Determine the (x, y) coordinate at the center of the cell enclosing the given text.  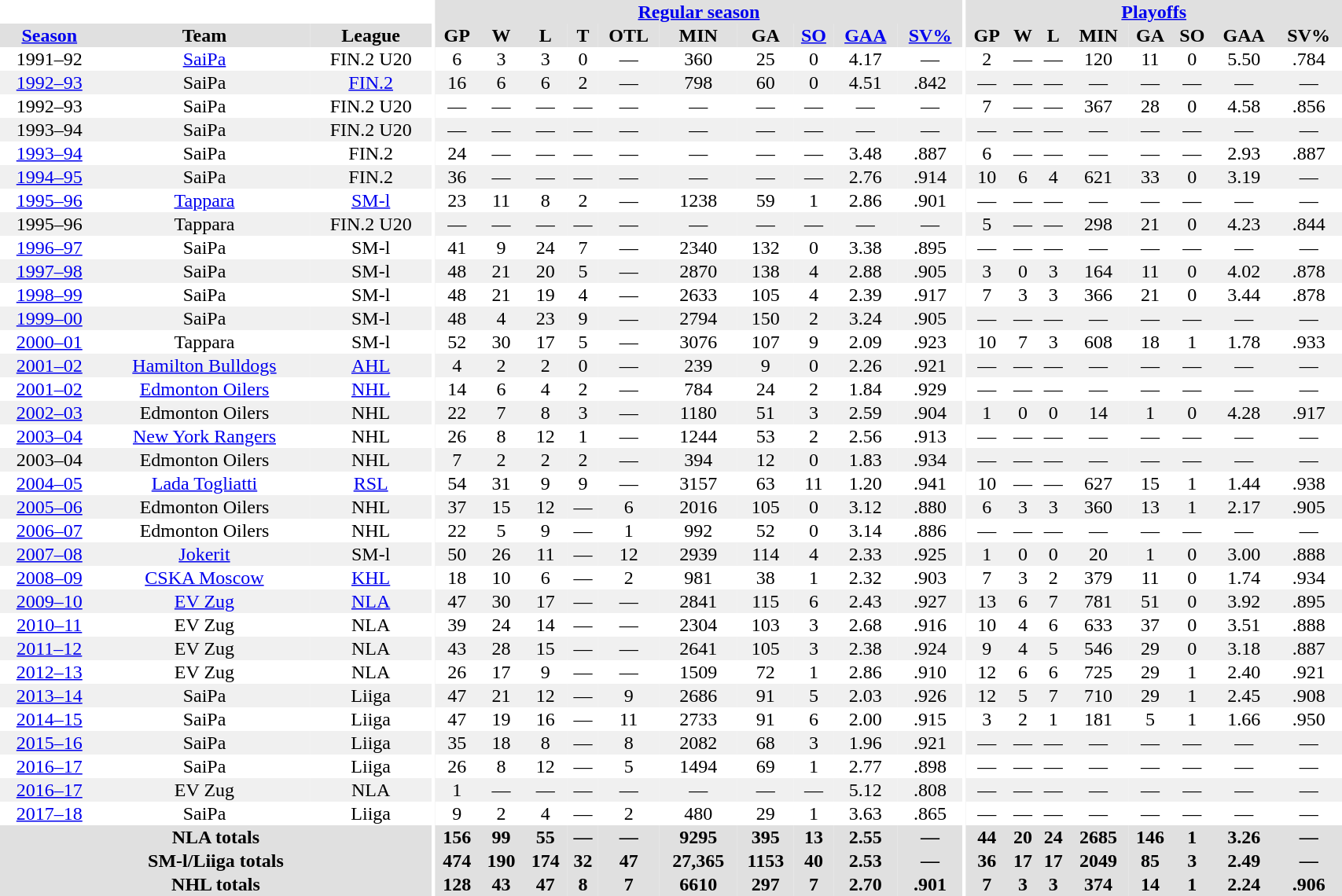
992 (698, 531)
25 (766, 59)
.914 (929, 177)
4.58 (1244, 106)
2007–08 (50, 554)
2.68 (865, 625)
2641 (698, 648)
Team (204, 35)
CSKA Moscow (204, 578)
2.77 (865, 766)
.886 (929, 531)
.933 (1308, 342)
2.59 (865, 413)
5.50 (1244, 59)
2.40 (1244, 672)
103 (766, 625)
1180 (698, 413)
4.17 (865, 59)
2017–18 (50, 813)
3.38 (865, 248)
New York Rangers (204, 436)
KHL (370, 578)
2.26 (865, 365)
2.33 (865, 554)
1.20 (865, 483)
366 (1098, 295)
146 (1150, 837)
128 (457, 884)
3.48 (865, 153)
3.14 (865, 531)
.950 (1308, 719)
394 (698, 460)
1997–98 (50, 271)
150 (766, 318)
.904 (929, 413)
395 (766, 837)
2733 (698, 719)
27,365 (698, 861)
710 (1098, 696)
9295 (698, 837)
3.26 (1244, 837)
2.24 (1244, 884)
3076 (698, 342)
546 (1098, 648)
1996–97 (50, 248)
3.18 (1244, 648)
239 (698, 365)
Jokerit (204, 554)
2.39 (865, 295)
2.76 (865, 177)
2.45 (1244, 696)
5.12 (865, 790)
.926 (929, 696)
T (583, 35)
54 (457, 483)
.924 (929, 648)
2633 (698, 295)
2009–10 (50, 601)
2.32 (865, 578)
2939 (698, 554)
59 (766, 200)
1.84 (865, 389)
OTL (629, 35)
.925 (929, 554)
164 (1098, 271)
1.96 (865, 743)
1238 (698, 200)
AHL (370, 365)
85 (1150, 861)
40 (814, 861)
2.43 (865, 601)
1.83 (865, 460)
33 (1150, 177)
2.93 (1244, 153)
379 (1098, 578)
2.17 (1244, 507)
781 (1098, 601)
132 (766, 248)
181 (1098, 719)
115 (766, 601)
.915 (929, 719)
1.74 (1244, 578)
2.53 (865, 861)
.808 (929, 790)
4.02 (1244, 271)
1509 (698, 672)
3157 (698, 483)
44 (987, 837)
2008–09 (50, 578)
53 (766, 436)
1994–95 (50, 177)
72 (766, 672)
1153 (766, 861)
621 (1098, 177)
2686 (698, 696)
190 (501, 861)
6610 (698, 884)
107 (766, 342)
2014–15 (50, 719)
298 (1098, 224)
1998–99 (50, 295)
1244 (698, 436)
114 (766, 554)
2013–14 (50, 696)
69 (766, 766)
.842 (929, 83)
1999–00 (50, 318)
474 (457, 861)
Hamilton Bulldogs (204, 365)
297 (766, 884)
2685 (1098, 837)
3.63 (865, 813)
138 (766, 271)
.916 (929, 625)
.844 (1308, 224)
2004–05 (50, 483)
3.44 (1244, 295)
38 (766, 578)
.898 (929, 766)
2010–11 (50, 625)
156 (457, 837)
.913 (929, 436)
2.56 (865, 436)
2.49 (1244, 861)
1991–92 (50, 59)
1.78 (1244, 342)
.856 (1308, 106)
4.23 (1244, 224)
.908 (1308, 696)
784 (698, 389)
3.51 (1244, 625)
4.28 (1244, 413)
2015–16 (50, 743)
2016 (698, 507)
68 (766, 743)
627 (1098, 483)
.910 (929, 672)
Lada Togliatti (204, 483)
2002–03 (50, 413)
174 (546, 861)
39 (457, 625)
3.19 (1244, 177)
2049 (1098, 861)
2.09 (865, 342)
367 (1098, 106)
2794 (698, 318)
50 (457, 554)
2.70 (865, 884)
.906 (1308, 884)
374 (1098, 884)
2012–13 (50, 672)
63 (766, 483)
798 (698, 83)
4.51 (865, 83)
.784 (1308, 59)
1494 (698, 766)
608 (1098, 342)
32 (583, 861)
.927 (929, 601)
2.03 (865, 696)
2000–01 (50, 342)
1.66 (1244, 719)
Regular season (699, 12)
RSL (370, 483)
31 (501, 483)
.938 (1308, 483)
SM-l/Liiga totals (215, 861)
99 (501, 837)
.903 (929, 578)
.929 (929, 389)
League (370, 35)
480 (698, 813)
55 (546, 837)
1.44 (1244, 483)
2006–07 (50, 531)
NLA totals (215, 837)
41 (457, 248)
2082 (698, 743)
NHL totals (215, 884)
2304 (698, 625)
.923 (929, 342)
Season (50, 35)
2.38 (865, 648)
120 (1098, 59)
3.12 (865, 507)
3.92 (1244, 601)
981 (698, 578)
.880 (929, 507)
633 (1098, 625)
.941 (929, 483)
2005–06 (50, 507)
2.00 (865, 719)
2.55 (865, 837)
35 (457, 743)
2011–12 (50, 648)
3.24 (865, 318)
3.00 (1244, 554)
2.88 (865, 271)
2340 (698, 248)
.865 (929, 813)
Playoffs (1154, 12)
60 (766, 83)
2870 (698, 271)
2841 (698, 601)
725 (1098, 672)
